Search for the cell housing the specified text and yield its [X, Y] center coordinate. 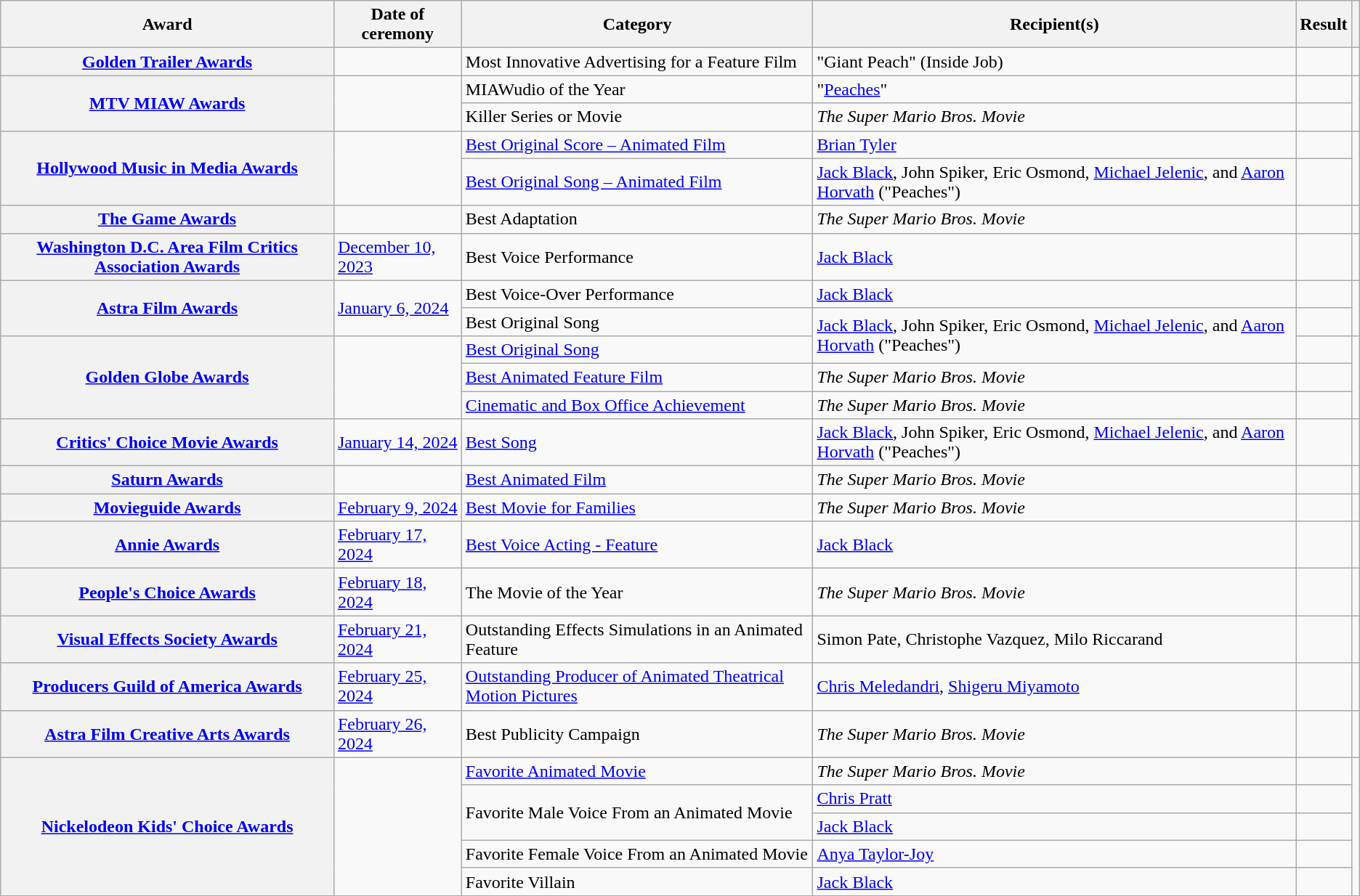
Brian Tyler [1055, 144]
Cinematic and Box Office Achievement [637, 404]
Favorite Villain [637, 881]
February 21, 2024 [397, 639]
Killer Series or Movie [637, 117]
People's Choice Awards [167, 592]
Best Animated Feature Film [637, 377]
Simon Pate, Christophe Vazquez, Milo Riccarand [1055, 639]
Best Original Song – Animated Film [637, 182]
The Movie of the Year [637, 592]
December 10, 2023 [397, 257]
Hollywood Music in Media Awards [167, 168]
Outstanding Producer of Animated Theatrical Motion Pictures [637, 687]
Chris Pratt [1055, 799]
Favorite Female Voice From an Animated Movie [637, 854]
Result [1324, 25]
Anya Taylor-Joy [1055, 854]
Favorite Male Voice From an Animated Movie [637, 812]
The Game Awards [167, 219]
Best Original Score – Animated Film [637, 144]
Favorite Animated Movie [637, 771]
January 6, 2024 [397, 308]
Category [637, 25]
February 9, 2024 [397, 508]
Recipient(s) [1055, 25]
Outstanding Effects Simulations in an Animated Feature [637, 639]
Golden Trailer Awards [167, 62]
Best Voice Acting - Feature [637, 545]
Best Movie for Families [637, 508]
Most Innovative Advertising for a Feature Film [637, 62]
Best Song [637, 443]
Best Voice Performance [637, 257]
Astra Film Awards [167, 308]
February 18, 2024 [397, 592]
Best Voice-Over Performance [637, 294]
"Giant Peach" (Inside Job) [1055, 62]
February 17, 2024 [397, 545]
January 14, 2024 [397, 443]
Movieguide Awards [167, 508]
Chris Meledandri, Shigeru Miyamoto [1055, 687]
Best Adaptation [637, 219]
Producers Guild of America Awards [167, 687]
Best Publicity Campaign [637, 733]
Critics' Choice Movie Awards [167, 443]
Washington D.C. Area Film Critics Association Awards [167, 257]
Nickelodeon Kids' Choice Awards [167, 826]
Annie Awards [167, 545]
Best Animated Film [637, 480]
MTV MIAW Awards [167, 103]
Visual Effects Society Awards [167, 639]
Golden Globe Awards [167, 377]
MIAWudio of the Year [637, 89]
Date of ceremony [397, 25]
Astra Film Creative Arts Awards [167, 733]
February 26, 2024 [397, 733]
"Peaches" [1055, 89]
Award [167, 25]
Saturn Awards [167, 480]
February 25, 2024 [397, 687]
